Locate the cell with the specified text and output its (x, y) center coordinate. 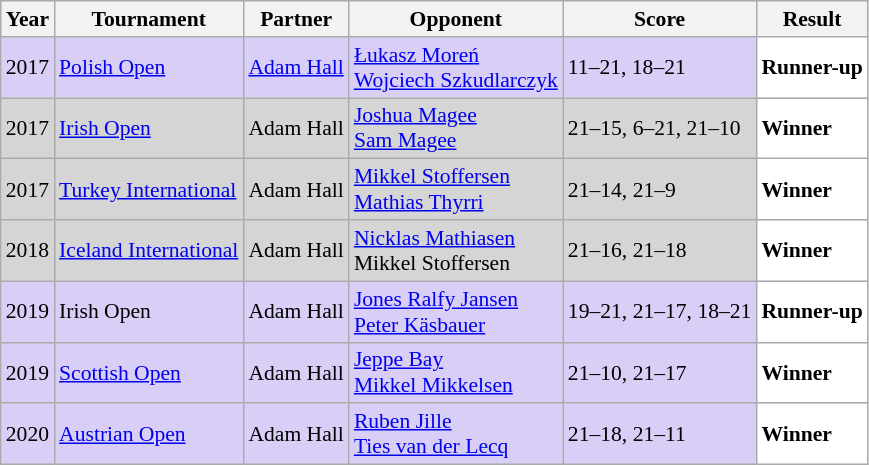
19–21, 21–17, 18–21 (660, 312)
11–21, 18–21 (660, 68)
Jeppe Bay Mikkel Mikkelsen (456, 372)
Jones Ralfy Jansen Peter Käsbauer (456, 312)
2018 (28, 250)
Scottish Open (148, 372)
Polish Open (148, 68)
Score (660, 19)
Tournament (148, 19)
Nicklas Mathiasen Mikkel Stoffersen (456, 250)
Opponent (456, 19)
Łukasz Moreń Wojciech Szkudlarczyk (456, 68)
2020 (28, 434)
Mikkel Stoffersen Mathias Thyrri (456, 190)
Partner (296, 19)
Joshua Magee Sam Magee (456, 128)
Year (28, 19)
Austrian Open (148, 434)
21–15, 6–21, 21–10 (660, 128)
21–14, 21–9 (660, 190)
Turkey International (148, 190)
21–18, 21–11 (660, 434)
Iceland International (148, 250)
21–10, 21–17 (660, 372)
Ruben Jille Ties van der Lecq (456, 434)
21–16, 21–18 (660, 250)
Result (812, 19)
